Locate the cell with the specified text and output its [x, y] center coordinate. 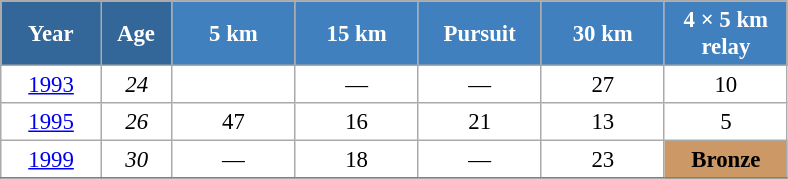
1995 [52, 122]
Bronze [726, 160]
18 [356, 160]
47 [234, 122]
Year [52, 34]
30 km [602, 34]
30 [136, 160]
10 [726, 85]
5 [726, 122]
27 [602, 85]
Age [136, 34]
23 [602, 160]
24 [136, 85]
13 [602, 122]
15 km [356, 34]
5 km [234, 34]
1993 [52, 85]
4 × 5 km relay [726, 34]
16 [356, 122]
Pursuit [480, 34]
1999 [52, 160]
21 [480, 122]
26 [136, 122]
